Locate the cell with the specified text and output its (X, Y) center coordinate. 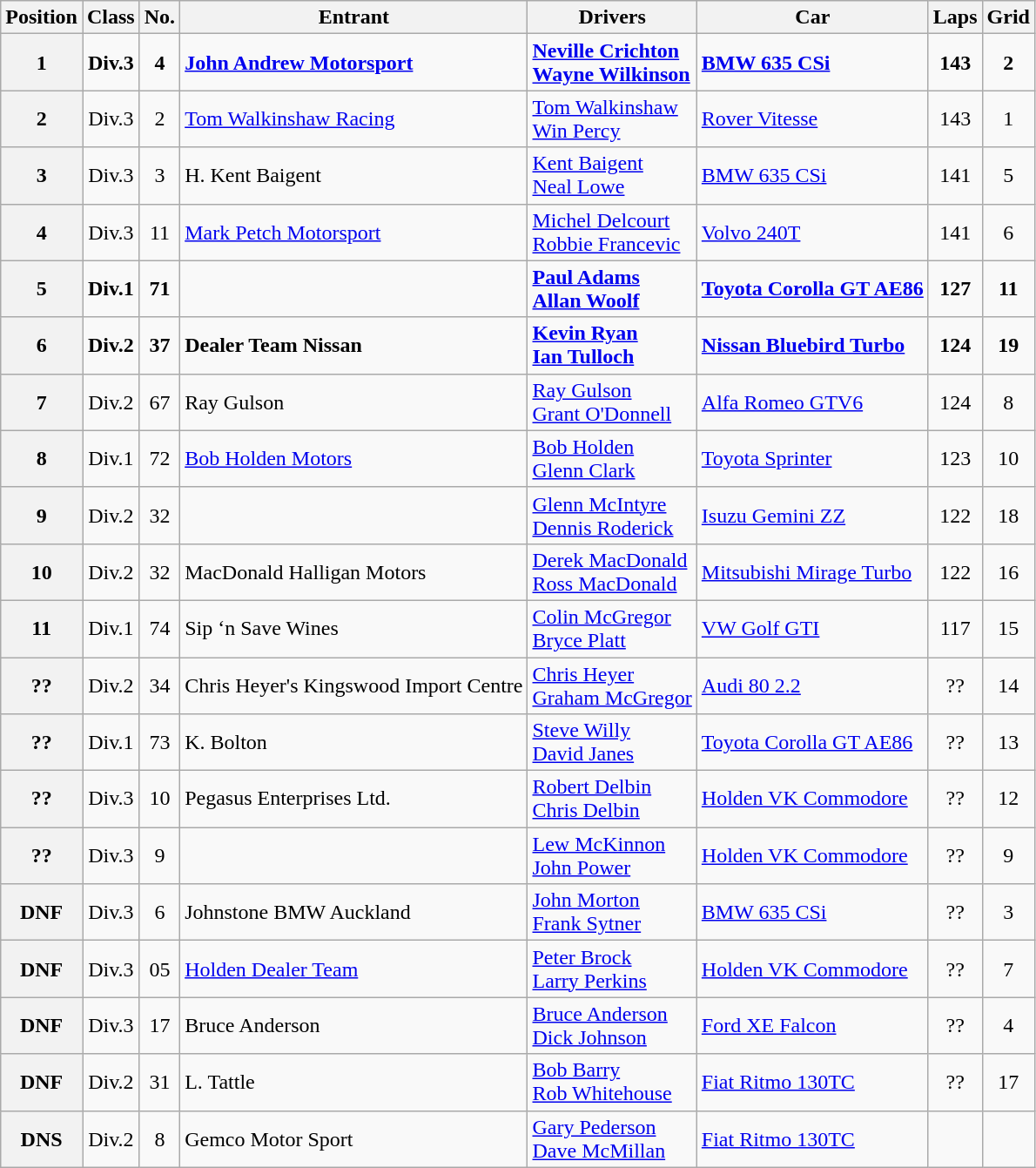
Kevin Ryan Ian Tulloch (612, 345)
Neville Crichton Wayne Wilkinson (612, 63)
Entrant (353, 17)
Gemco Motor Sport (353, 1139)
12 (1008, 800)
Lew McKinnon John Power (612, 855)
123 (955, 458)
Sip ‘n Save Wines (353, 629)
Chris Heyer Graham McGregor (612, 685)
05 (159, 969)
Michel Delcourt Robbie Francevic (612, 232)
Volvo 240T (812, 232)
Dealer Team Nissan (353, 345)
37 (159, 345)
31 (159, 1082)
Peter Brock Larry Perkins (612, 969)
Johnstone BMW Auckland (353, 913)
Mitsubishi Mirage Turbo (812, 571)
117 (955, 629)
Paul Adams Allan Woolf (612, 289)
Glenn McIntyre Dennis Roderick (612, 516)
Bob Holden Motors (353, 458)
Robert Delbin Chris Delbin (612, 800)
67 (159, 402)
Gary Pederson Dave McMillan (612, 1139)
15 (1008, 629)
John Andrew Motorsport (353, 63)
72 (159, 458)
Isuzu Gemini ZZ (812, 516)
74 (159, 629)
John Morton Frank Sytner (612, 913)
Class (111, 17)
DNS (42, 1139)
Ray Gulson Grant O'Donnell (612, 402)
Derek MacDonald Ross MacDonald (612, 571)
Colin McGregor Bryce Platt (612, 629)
14 (1008, 685)
Bruce Anderson Dick Johnson (612, 1026)
Laps (955, 17)
Alfa Romeo GTV6 (812, 402)
19 (1008, 345)
No. (159, 17)
Bruce Anderson (353, 1026)
73 (159, 742)
Mark Petch Motorsport (353, 232)
Tom Walkinshaw Win Percy (612, 118)
Grid (1008, 17)
13 (1008, 742)
Kent Baigent Neal Lowe (612, 176)
Bob Holden Glenn Clark (612, 458)
Rover Vitesse (812, 118)
Bob Barry Rob Whitehouse (612, 1082)
K. Bolton (353, 742)
Audi 80 2.2 (812, 685)
18 (1008, 516)
VW Golf GTI (812, 629)
Steve Willy David Janes (612, 742)
Drivers (612, 17)
Ford XE Falcon (812, 1026)
MacDonald Halligan Motors (353, 571)
Nissan Bluebird Turbo (812, 345)
Ray Gulson (353, 402)
71 (159, 289)
L. Tattle (353, 1082)
Pegasus Enterprises Ltd. (353, 800)
Position (42, 17)
Chris Heyer's Kingswood Import Centre (353, 685)
Tom Walkinshaw Racing (353, 118)
127 (955, 289)
Holden Dealer Team (353, 969)
16 (1008, 571)
34 (159, 685)
H. Kent Baigent (353, 176)
Car (812, 17)
Toyota Sprinter (812, 458)
